Locate the cell with the specified text and output its (X, Y) center coordinate. 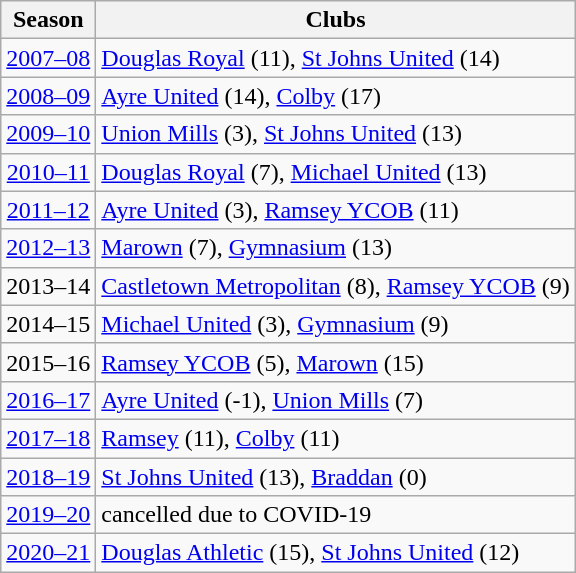
Ramsey (11), Colby (11) (336, 438)
Douglas Royal (7), Michael United (13) (336, 172)
Douglas Royal (11), St Johns United (14) (336, 58)
2013–14 (48, 286)
2020–21 (48, 553)
Douglas Athletic (15), St Johns United (12) (336, 553)
Castletown Metropolitan (8), Ramsey YCOB (9) (336, 286)
2018–19 (48, 477)
2012–13 (48, 248)
2014–15 (48, 324)
2007–08 (48, 58)
Ayre United (3), Ramsey YCOB (11) (336, 210)
2019–20 (48, 515)
2009–10 (48, 134)
2016–17 (48, 400)
Ramsey YCOB (5), Marown (15) (336, 362)
Marown (7), Gymnasium (13) (336, 248)
2015–16 (48, 362)
cancelled due to COVID-19 (336, 515)
Michael United (3), Gymnasium (9) (336, 324)
2010–11 (48, 172)
Clubs (336, 20)
Ayre United (14), Colby (17) (336, 96)
Season (48, 20)
St Johns United (13), Braddan (0) (336, 477)
Union Mills (3), St Johns United (13) (336, 134)
Ayre United (-1), Union Mills (7) (336, 400)
2017–18 (48, 438)
2008–09 (48, 96)
2011–12 (48, 210)
